Output the [x, y] coordinate of the center of the cell containing the given text.  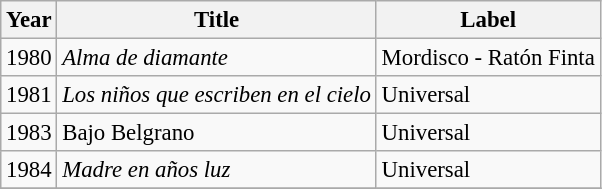
Alma de diamante [216, 58]
Los niños que escriben en el cielo [216, 95]
Mordisco - Ratón Finta [488, 58]
1981 [29, 95]
1980 [29, 58]
Label [488, 20]
1984 [29, 170]
Madre en años luz [216, 170]
Bajo Belgrano [216, 133]
1983 [29, 133]
Year [29, 20]
Title [216, 20]
